Extract the [x, y] coordinate from the center of the cell holding the provided text.  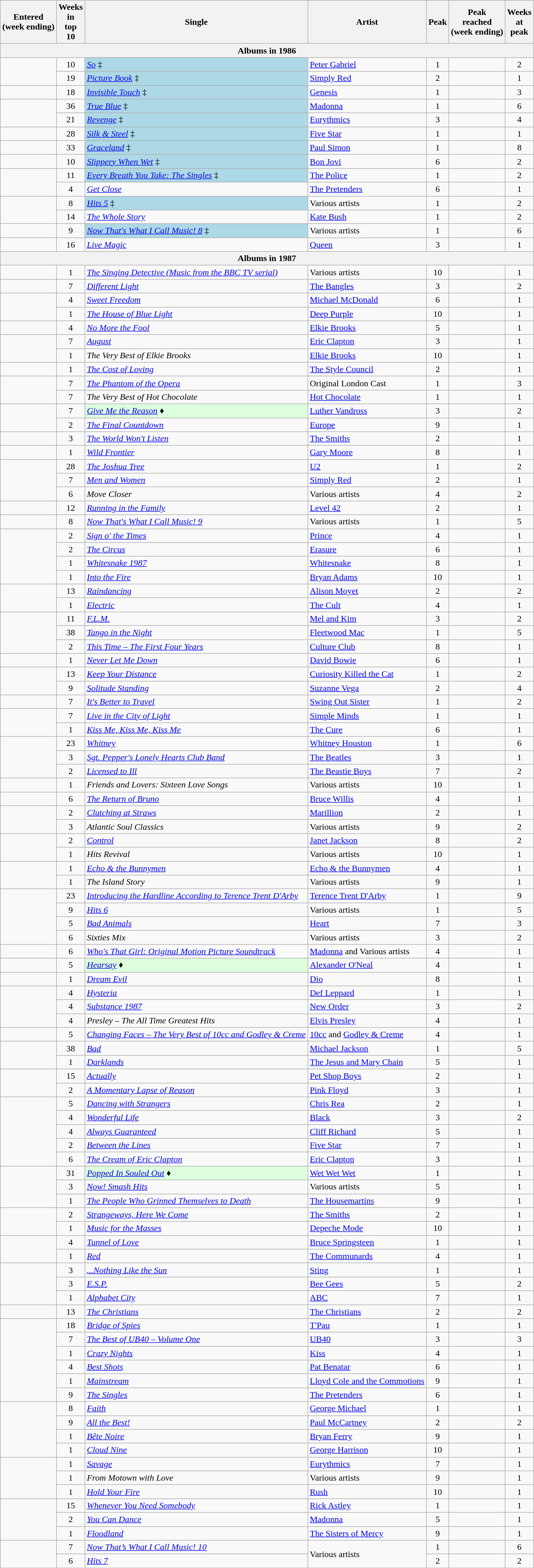
Hot Chocolate [367, 397]
12 [71, 508]
Rush [367, 1492]
Strangeways, Here We Come [196, 1214]
Wild Frontier [196, 453]
Culture Club [367, 646]
Wet Wet Wet [367, 1173]
Prince [367, 536]
Dream Evil [196, 979]
Albums in 1987 [267, 258]
Sweet Freedom [196, 300]
Albums in 1986 [267, 51]
Peter Gabriel [367, 64]
Bête Noire [196, 1436]
The Joshua Tree [196, 466]
Revenge ‡ [196, 120]
Now That's What I Call Music! 9 [196, 522]
Genesis [367, 92]
Always Guaranteed [196, 1131]
Janet Jackson [367, 840]
Every Breath You Take: The Singles ‡ [196, 175]
Sign o' the Times [196, 536]
The Cream of Eric Clapton [196, 1159]
Bruce Springsteen [367, 1242]
Alison Moyet [367, 591]
Swing Out Sister [367, 702]
Popped In Souled Out ♦ [196, 1173]
Red [196, 1256]
Whitesnake 1987 [196, 563]
The Beatles [367, 757]
The Cult [367, 605]
UB40 [367, 1339]
Darklands [196, 1062]
Live in the City of Light [196, 716]
Hits 6 [196, 910]
Invisible Touch ‡ [196, 92]
Tunnel of Love [196, 1242]
Marillion [367, 813]
14 [71, 217]
Paul Simon [367, 147]
Get Close [196, 189]
So ‡ [196, 64]
36 [71, 106]
Michael Jackson [367, 1048]
The Communards [367, 1256]
Alphabet City [196, 1298]
The Style Council [367, 369]
Curiosity Killed the Cat [367, 674]
All the Best! [196, 1422]
George Michael [367, 1409]
Hits 7 [196, 1561]
Pat Benatar [367, 1367]
Raindancing [196, 591]
Paul McCartney [367, 1422]
ABC [367, 1298]
Graceland ‡ [196, 147]
Between the Lines [196, 1145]
Hearsay ♦ [196, 965]
Luther Vandross [367, 411]
Different Light [196, 286]
Rick Astley [367, 1505]
Hits Revival [196, 854]
E.S.P. [196, 1284]
Bad Animals [196, 924]
Bad [196, 1048]
Whitney Houston [367, 743]
The Housemartins [367, 1201]
33 [71, 147]
Kiss [367, 1353]
The Final Countdown [196, 425]
Crazy Nights [196, 1353]
A Momentary Lapse of Reason [196, 1090]
Best Shots [196, 1367]
Sixties Mix [196, 937]
Licensed to Ill [196, 771]
Substance 1987 [196, 1007]
Erasure [367, 549]
Depeche Mode [367, 1228]
From Motown with Love [196, 1478]
Bon Jovi [367, 161]
16 [71, 245]
Who's That Girl: Original Motion Picture Soundtrack [196, 951]
Europe [367, 425]
Artist [367, 22]
The Singles [196, 1395]
The House of Blue Light [196, 314]
New Order [367, 1007]
The Cure [367, 730]
Bruce Willis [367, 799]
The Island Story [196, 882]
The Circus [196, 549]
Friends and Lovers: Sixteen Love Songs [196, 785]
True Blue ‡ [196, 106]
This Time – The First Four Years [196, 646]
Sting [367, 1270]
21 [71, 120]
The Phantom of the Opera [196, 383]
Savage [196, 1464]
Music for the Masses [196, 1228]
Simple Minds [367, 716]
Atlantic Soul Classics [196, 826]
Suzanne Vega [367, 688]
Bee Gees [367, 1284]
Chris Rea [367, 1104]
Lloyd Cole and the Commotions [367, 1381]
Elvis Presley [367, 1020]
Wonderful Life [196, 1118]
Dancing with Strangers [196, 1104]
31 [71, 1173]
Weeksintop10 [71, 22]
The Police [367, 175]
Men and Women [196, 480]
Cloud Nine [196, 1450]
Tango in the Night [196, 632]
F.L.M. [196, 619]
The Beastie Boys [367, 771]
Hysteria [196, 993]
Cliff Richard [367, 1131]
Gary Moore [367, 453]
Peakreached (week ending) [477, 22]
The Return of Bruno [196, 799]
The People Who Grinned Themselves to Death [196, 1201]
You Can Dance [196, 1519]
Michael McDonald [367, 300]
Faith [196, 1409]
Bridge of Spies [196, 1326]
Now That's What I Call Music! 8 ‡ [196, 231]
Whitesnake [367, 563]
Hits 5 ‡ [196, 203]
The Cost of Loving [196, 369]
Now! Smash Hits [196, 1187]
Single [196, 22]
T'Pau [367, 1326]
Weeksatpeak [519, 22]
Pink Floyd [367, 1090]
U2 [367, 466]
Pet Shop Boys [367, 1076]
Def Leppard [367, 993]
19 [71, 78]
Picture Book ‡ [196, 78]
Sgt. Pepper's Lonely Hearts Club Band [196, 757]
Keep Your Distance [196, 674]
The Bangles [367, 286]
Actually [196, 1076]
Fleetwood Mac [367, 632]
Heart [367, 924]
No More the Fool [196, 328]
Move Closer [196, 494]
Dio [367, 979]
Black [367, 1118]
Changing Faces – The Very Best of 10cc and Godley & Creme [196, 1034]
Queen [367, 245]
The Singing Detective (Music from the BBC TV serial) [196, 272]
...Nothing Like the Sun [196, 1270]
Control [196, 840]
The Jesus and Mary Chain [367, 1062]
Peak [438, 22]
Clutching at Straws [196, 813]
Mel and Kim [367, 619]
The Sisters of Mercy [367, 1533]
The World Won't Listen [196, 439]
Madonna and Various artists [367, 951]
The Whole Story [196, 217]
Live Magic [196, 245]
Hold Your Fire [196, 1492]
Whenever You Need Somebody [196, 1505]
Into the Fire [196, 577]
Kiss Me, Kiss Me, Kiss Me [196, 730]
Silk & Steel ‡ [196, 134]
Bryan Ferry [367, 1436]
Slippery When Wet ‡ [196, 161]
It's Better to Travel [196, 702]
Bryan Adams [367, 577]
The Best of UB40 – Volume One [196, 1339]
David Bowie [367, 660]
Give Me the Reason ♦ [196, 411]
George Harrison [367, 1450]
Solitude Standing [196, 688]
Presley – The All Time Greatest Hits [196, 1020]
Original London Cast [367, 383]
The Very Best of Hot Chocolate [196, 397]
Level 42 [367, 508]
Now That’s What I Call Music! 10 [196, 1547]
The Very Best of Elkie Brooks [196, 355]
Floodland [196, 1533]
Introducing the Hardline According to Terence Trent D'Arby [196, 896]
Terence Trent D'Arby [367, 896]
Deep Purple [367, 314]
Mainstream [196, 1381]
Never Let Me Down [196, 660]
Electric [196, 605]
Kate Bush [367, 217]
Running in the Family [196, 508]
Alexander O'Neal [367, 965]
Whitney [196, 743]
10cc and Godley & Creme [367, 1034]
August [196, 341]
Entered (week ending) [28, 22]
